Pinpoint the cell where the given text exists, returning its [x, y] midpoint coordinate. 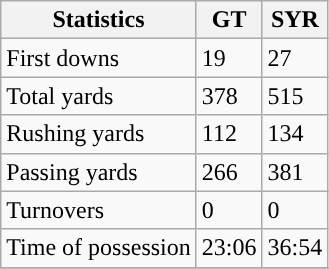
Rushing yards [99, 134]
112 [229, 134]
378 [229, 96]
Statistics [99, 20]
First downs [99, 58]
266 [229, 172]
134 [295, 134]
27 [295, 58]
Time of possession [99, 248]
GT [229, 20]
Passing yards [99, 172]
515 [295, 96]
36:54 [295, 248]
19 [229, 58]
Turnovers [99, 210]
381 [295, 172]
Total yards [99, 96]
SYR [295, 20]
23:06 [229, 248]
